From the cell containing the given text, extract its center point as (x, y) coordinate. 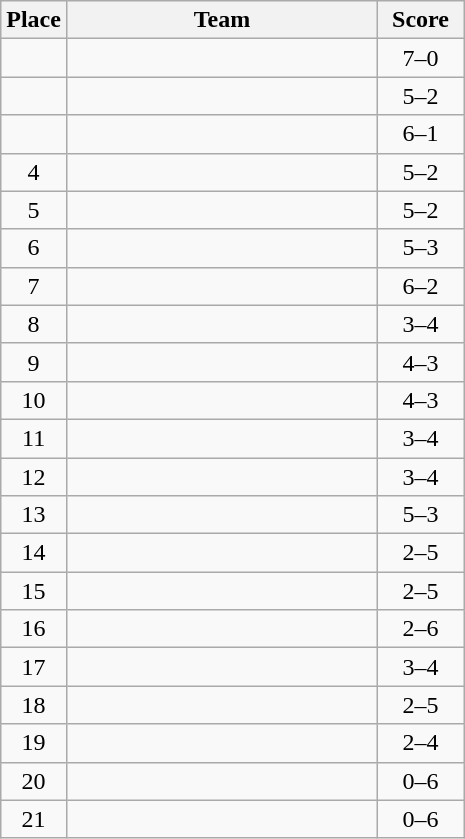
7–0 (421, 58)
2–6 (421, 629)
8 (34, 324)
16 (34, 629)
13 (34, 515)
4 (34, 172)
Place (34, 20)
11 (34, 438)
6–2 (421, 286)
7 (34, 286)
Team (222, 20)
21 (34, 819)
10 (34, 400)
18 (34, 705)
6–1 (421, 134)
14 (34, 553)
19 (34, 743)
15 (34, 591)
6 (34, 248)
Score (421, 20)
9 (34, 362)
2–4 (421, 743)
12 (34, 477)
20 (34, 781)
5 (34, 210)
17 (34, 667)
